Return the (x, y) coordinate for the center point of the cell that contains the specified text.  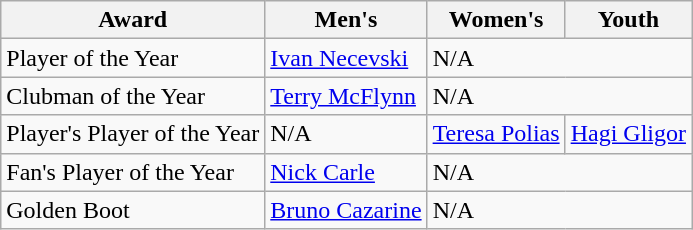
Player of the Year (133, 58)
Ivan Necevski (346, 58)
Player's Player of the Year (133, 134)
Nick Carle (346, 172)
Award (133, 20)
Bruno Cazarine (346, 210)
Terry McFlynn (346, 96)
Golden Boot (133, 210)
Hagi Gligor (628, 134)
Clubman of the Year (133, 96)
Teresa Polias (496, 134)
Women's (496, 20)
Youth (628, 20)
Men's (346, 20)
Fan's Player of the Year (133, 172)
